Provide the [x, y] coordinate of the cell's center where the given text is located.  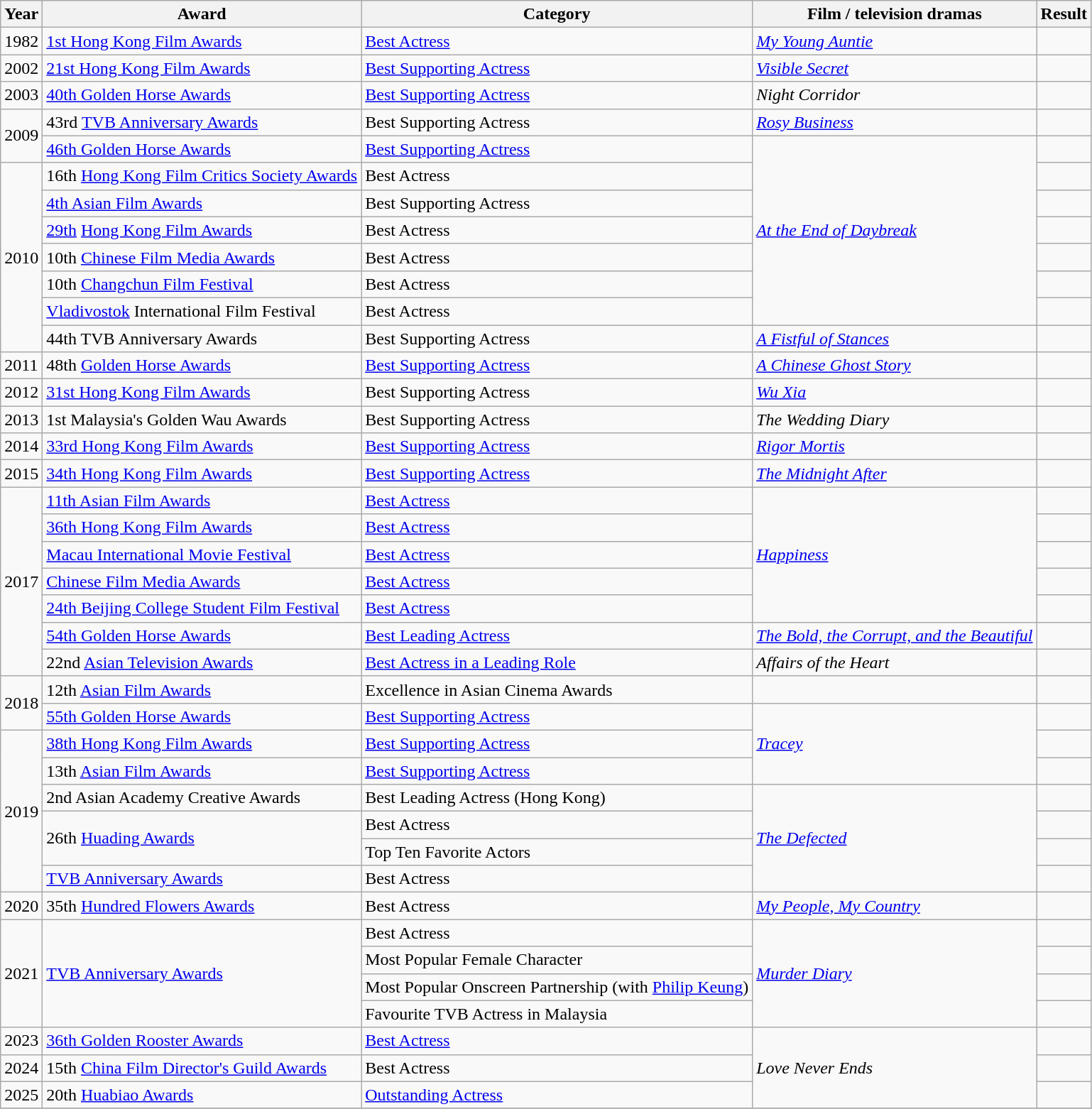
The Midnight After [895, 474]
2009 [21, 136]
2nd Asian Academy Creative Awards [202, 798]
2015 [21, 474]
Best Leading Actress (Hong Kong) [557, 798]
Rigor Mortis [895, 447]
Best Actress in a Leading Role [557, 662]
2011 [21, 366]
The Wedding Diary [895, 420]
At the End of Daybreak [895, 230]
2010 [21, 257]
A Fistful of Stances [895, 339]
Macau International Movie Festival [202, 554]
The Defected [895, 838]
Vladivostok International Film Festival [202, 311]
26th Huading Awards [202, 838]
36th Golden Rooster Awards [202, 1041]
24th Beijing College Student Film Festival [202, 608]
33rd Hong Kong Film Awards [202, 447]
The Bold, the Corrupt, and the Beautiful [895, 635]
20th Huabiao Awards [202, 1095]
54th Golden Horse Awards [202, 635]
2025 [21, 1095]
Rosy Business [895, 122]
4th Asian Film Awards [202, 203]
1982 [21, 41]
13th Asian Film Awards [202, 770]
2024 [21, 1068]
Happiness [895, 554]
10th Changchun Film Festival [202, 284]
Visible Secret [895, 68]
36th Hong Kong Film Awards [202, 528]
40th Golden Horse Awards [202, 95]
29th Hong Kong Film Awards [202, 230]
31st Hong Kong Film Awards [202, 393]
2019 [21, 811]
22nd Asian Television Awards [202, 662]
Love Never Ends [895, 1068]
46th Golden Horse Awards [202, 149]
A Chinese Ghost Story [895, 366]
Wu Xia [895, 393]
Best Leading Actress [557, 635]
2013 [21, 420]
35th Hundred Flowers Awards [202, 906]
My People, My Country [895, 906]
Excellence in Asian Cinema Awards [557, 689]
Film / television dramas [895, 14]
2021 [21, 973]
2018 [21, 703]
12th Asian Film Awards [202, 689]
10th Chinese Film Media Awards [202, 257]
21st Hong Kong Film Awards [202, 68]
2014 [21, 447]
11th Asian Film Awards [202, 501]
Result [1064, 14]
Category [557, 14]
Year [21, 14]
44th TVB Anniversary Awards [202, 339]
Most Popular Female Character [557, 960]
2003 [21, 95]
34th Hong Kong Film Awards [202, 474]
2002 [21, 68]
48th Golden Horse Awards [202, 366]
Tracey [895, 743]
Most Popular Onscreen Partnership (with Philip Keung) [557, 987]
2020 [21, 906]
Favourite TVB Actress in Malaysia [557, 1014]
16th Hong Kong Film Critics Society Awards [202, 176]
2023 [21, 1041]
My Young Auntie [895, 41]
Top Ten Favorite Actors [557, 852]
Night Corridor [895, 95]
1st Hong Kong Film Awards [202, 41]
2012 [21, 393]
38th Hong Kong Film Awards [202, 743]
1st Malaysia's Golden Wau Awards [202, 420]
Murder Diary [895, 973]
Chinese Film Media Awards [202, 581]
Award [202, 14]
Outstanding Actress [557, 1095]
55th Golden Horse Awards [202, 716]
15th China Film Director's Guild Awards [202, 1068]
43rd TVB Anniversary Awards [202, 122]
2017 [21, 581]
Affairs of the Heart [895, 662]
